Return the (x, y) coordinate for the center point of the cell that contains the specified text.  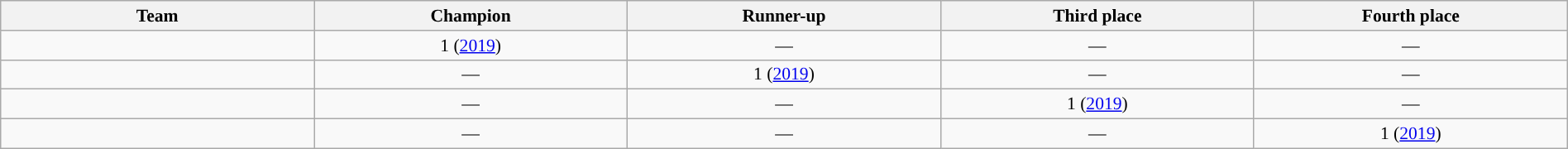
Team (157, 16)
Runner-up (784, 16)
Third place (1097, 16)
Champion (471, 16)
Fourth place (1411, 16)
